Capture the cell that displays the provided text and extract its (x, y) central coordinate. 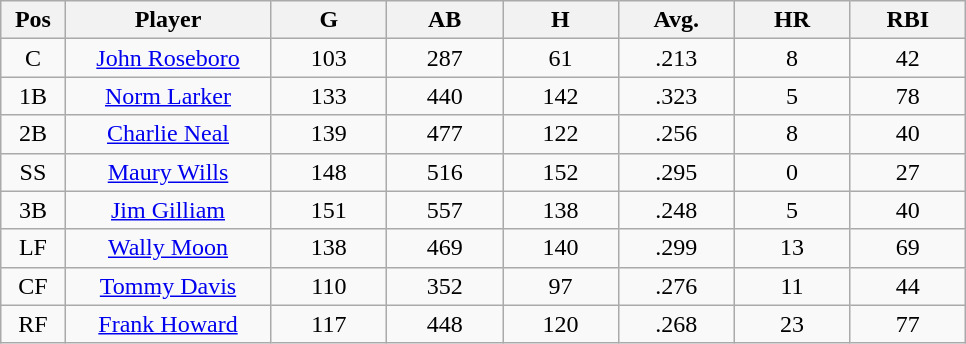
Charlie Neal (168, 134)
RF (33, 324)
120 (561, 324)
77 (908, 324)
469 (445, 248)
61 (561, 58)
44 (908, 286)
117 (329, 324)
0 (792, 172)
110 (329, 286)
Tommy Davis (168, 286)
23 (792, 324)
Norm Larker (168, 96)
HR (792, 20)
Player (168, 20)
CF (33, 286)
.213 (676, 58)
AB (445, 20)
440 (445, 96)
69 (908, 248)
516 (445, 172)
448 (445, 324)
.248 (676, 210)
27 (908, 172)
103 (329, 58)
133 (329, 96)
140 (561, 248)
SS (33, 172)
G (329, 20)
RBI (908, 20)
.323 (676, 96)
477 (445, 134)
Frank Howard (168, 324)
C (33, 58)
122 (561, 134)
11 (792, 286)
97 (561, 286)
Jim Gilliam (168, 210)
352 (445, 286)
H (561, 20)
.276 (676, 286)
Wally Moon (168, 248)
.295 (676, 172)
78 (908, 96)
287 (445, 58)
152 (561, 172)
.299 (676, 248)
.268 (676, 324)
John Roseboro (168, 58)
151 (329, 210)
42 (908, 58)
557 (445, 210)
139 (329, 134)
142 (561, 96)
2B (33, 134)
LF (33, 248)
Maury Wills (168, 172)
1B (33, 96)
3B (33, 210)
.256 (676, 134)
13 (792, 248)
Pos (33, 20)
Avg. (676, 20)
148 (329, 172)
